Find where the given text appears and provide that cell's center as [x, y] coordinate. 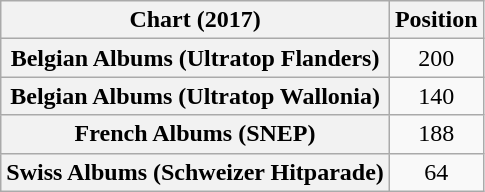
Swiss Albums (Schweizer Hitparade) [196, 172]
188 [436, 134]
140 [436, 96]
Position [436, 20]
French Albums (SNEP) [196, 134]
Belgian Albums (Ultratop Wallonia) [196, 96]
200 [436, 58]
Belgian Albums (Ultratop Flanders) [196, 58]
Chart (2017) [196, 20]
64 [436, 172]
